For the text-containing cell, return its midpoint in [X, Y] coordinate format. 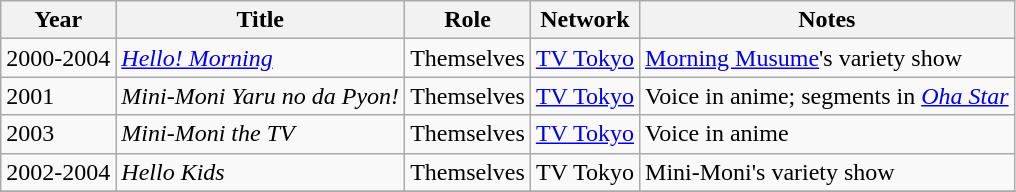
Title [260, 20]
Year [58, 20]
2001 [58, 96]
2002-2004 [58, 172]
Hello Kids [260, 172]
Hello! Morning [260, 58]
Voice in anime; segments in Oha Star [828, 96]
2003 [58, 134]
Morning Musume's variety show [828, 58]
Voice in anime [828, 134]
Notes [828, 20]
Mini-Moni's variety show [828, 172]
2000-2004 [58, 58]
Mini-Moni the TV [260, 134]
Network [584, 20]
Mini-Moni Yaru no da Pyon! [260, 96]
Role [468, 20]
